For the text-containing cell, return its midpoint in (x, y) coordinate format. 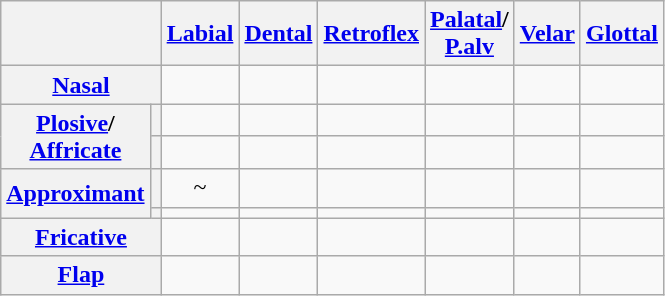
Plosive/Affricate (76, 136)
Dental (278, 34)
Approximant (76, 194)
Flap (81, 275)
Nasal (81, 85)
~ (200, 188)
Velar (547, 34)
Fricative (81, 237)
Labial (200, 34)
Glottal (622, 34)
Retroflex (372, 34)
Palatal/P.alv (470, 34)
